Capture the cell that displays the provided text and extract its [X, Y] central coordinate. 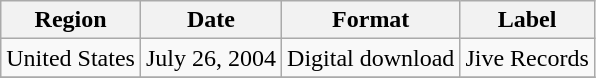
Date [210, 20]
Label [527, 20]
Digital download [371, 58]
Format [371, 20]
Region [71, 20]
Jive Records [527, 58]
United States [71, 58]
July 26, 2004 [210, 58]
